Capture the cell that displays the provided text and extract its (x, y) central coordinate. 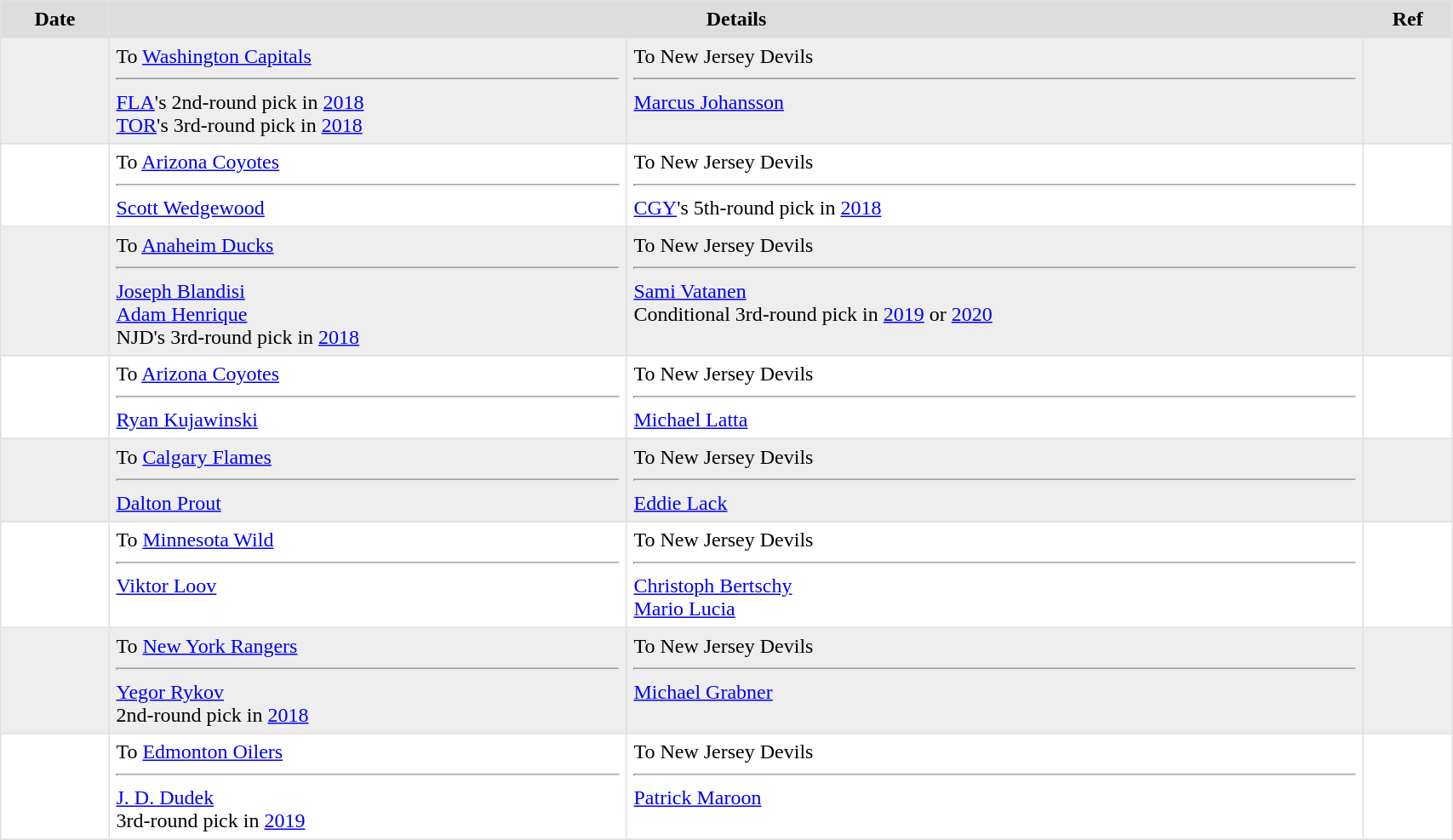
Date (54, 20)
To New Jersey DevilsMarcus Johansson (995, 90)
To Washington CapitalsFLA's 2nd-round pick in 2018TOR's 3rd-round pick in 2018 (368, 90)
To Minnesota WildViktor Loov (368, 574)
To New Jersey DevilsChristoph BertschyMario Lucia (995, 574)
Details (736, 20)
To Arizona CoyotesScott Wedgewood (368, 186)
To New Jersey DevilsPatrick Maroon (995, 786)
To Calgary FlamesDalton Prout (368, 480)
Ref (1408, 20)
To New Jersey DevilsEddie Lack (995, 480)
To Anaheim DucksJoseph BlandisiAdam HenriqueNJD's 3rd-round pick in 2018 (368, 291)
To Arizona CoyotesRyan Kujawinski (368, 397)
To New Jersey DevilsMichael Grabner (995, 680)
To New Jersey DevilsCGY's 5th-round pick in 2018 (995, 186)
To New York RangersYegor Rykov2nd-round pick in 2018 (368, 680)
To New Jersey DevilsSami VatanenConditional 3rd-round pick in 2019 or 2020 (995, 291)
To Edmonton OilersJ. D. Dudek3rd-round pick in 2019 (368, 786)
To New Jersey DevilsMichael Latta (995, 397)
